Detect which cell encompasses the target text, then output its [x, y] center coordinate. 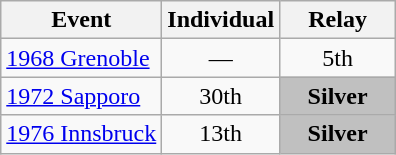
1976 Innsbruck [82, 134]
13th [221, 134]
30th [221, 96]
5th [338, 58]
1968 Grenoble [82, 58]
1972 Sapporo [82, 96]
Individual [221, 20]
Event [82, 20]
— [221, 58]
Relay [338, 20]
